Scan for the cell matching the given text and deliver its [x, y] coordinate at center. 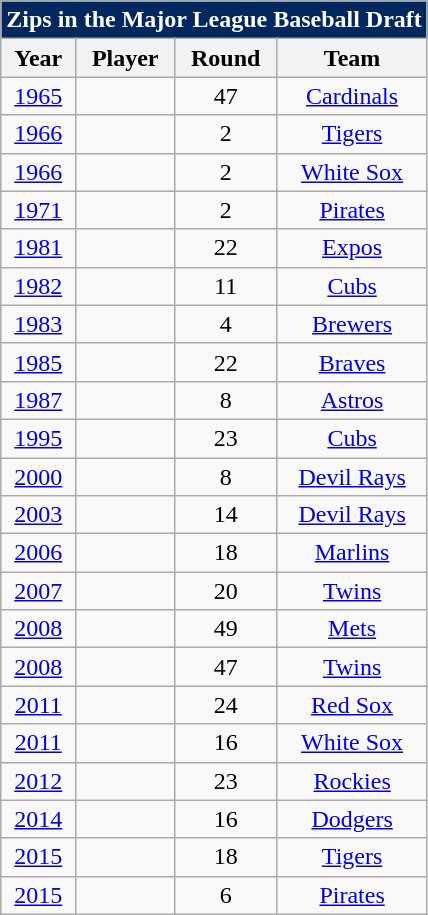
Dodgers [352, 819]
1995 [38, 438]
14 [226, 515]
2006 [38, 553]
1981 [38, 248]
11 [226, 286]
Team [352, 58]
Brewers [352, 324]
Astros [352, 400]
2014 [38, 819]
Rockies [352, 781]
Marlins [352, 553]
2007 [38, 591]
20 [226, 591]
1982 [38, 286]
2012 [38, 781]
Red Sox [352, 705]
Mets [352, 629]
2003 [38, 515]
1983 [38, 324]
49 [226, 629]
Year [38, 58]
Round [226, 58]
6 [226, 895]
4 [226, 324]
Cardinals [352, 96]
1965 [38, 96]
Zips in the Major League Baseball Draft [214, 20]
Player [126, 58]
24 [226, 705]
2000 [38, 477]
1987 [38, 400]
1985 [38, 362]
Expos [352, 248]
1971 [38, 210]
Braves [352, 362]
